Pinpoint the cell where the given text exists, returning its (X, Y) midpoint coordinate. 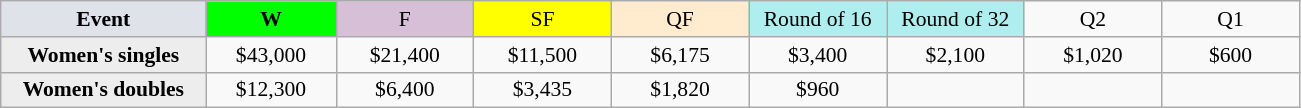
$2,100 (955, 55)
F (405, 19)
$12,300 (271, 90)
$600 (1231, 55)
$11,500 (543, 55)
SF (543, 19)
Round of 32 (955, 19)
$43,000 (271, 55)
Q2 (1093, 19)
Women's doubles (104, 90)
Women's singles (104, 55)
QF (680, 19)
W (271, 19)
$3,400 (818, 55)
Round of 16 (818, 19)
Q1 (1231, 19)
$21,400 (405, 55)
$3,435 (543, 90)
$1,020 (1093, 55)
$6,175 (680, 55)
$6,400 (405, 90)
$1,820 (680, 90)
Event (104, 19)
$960 (818, 90)
